Determine the [x, y] coordinate at the center of the cell enclosing the given text.  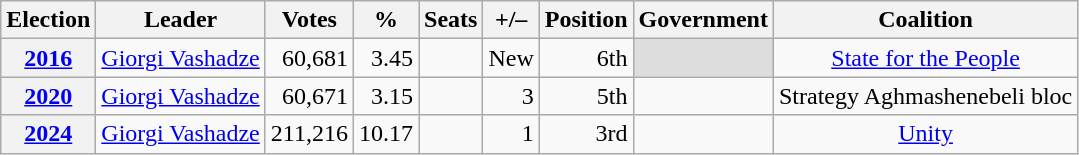
Position [586, 20]
5th [586, 96]
Coalition [925, 20]
New [511, 58]
State for the People [925, 58]
10.17 [386, 134]
2024 [48, 134]
3.45 [386, 58]
Election [48, 20]
211,216 [309, 134]
1 [511, 134]
Unity [925, 134]
3 [511, 96]
2016 [48, 58]
+/– [511, 20]
Leader [180, 20]
3rd [586, 134]
% [386, 20]
2020 [48, 96]
60,681 [309, 58]
3.15 [386, 96]
Strategy Aghmashenebeli bloc [925, 96]
Votes [309, 20]
60,671 [309, 96]
6th [586, 58]
Government [703, 20]
Seats [451, 20]
